Scan for the cell matching the given text and deliver its (x, y) coordinate at center. 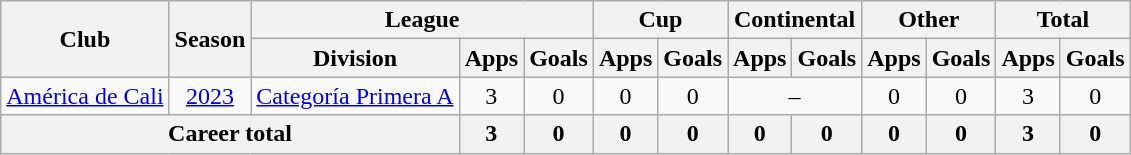
2023 (210, 96)
América de Cali (85, 96)
Division (355, 58)
Continental (795, 20)
Categoría Primera A (355, 96)
Total (1063, 20)
Other (929, 20)
Club (85, 39)
– (795, 96)
Cup (660, 20)
Career total (230, 134)
Season (210, 39)
League (422, 20)
